Pinpoint the cell where the given text exists, returning its [X, Y] midpoint coordinate. 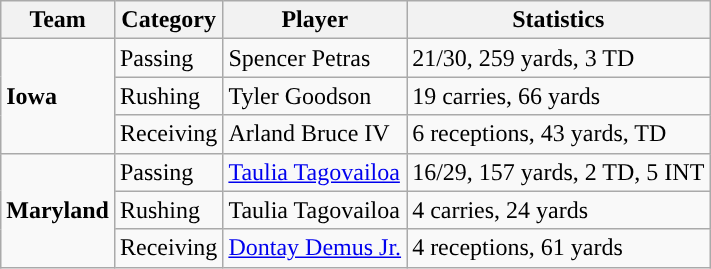
Category [168, 20]
Player [315, 20]
Arland Bruce IV [315, 134]
Tyler Goodson [315, 96]
Team [58, 20]
Spencer Petras [315, 58]
16/29, 157 yards, 2 TD, 5 INT [558, 172]
Statistics [558, 20]
Maryland [58, 210]
Iowa [58, 96]
19 carries, 66 yards [558, 96]
21/30, 259 yards, 3 TD [558, 58]
4 receptions, 61 yards [558, 248]
4 carries, 24 yards [558, 210]
6 receptions, 43 yards, TD [558, 134]
Dontay Demus Jr. [315, 248]
